Capture the cell that displays the provided text and extract its [x, y] central coordinate. 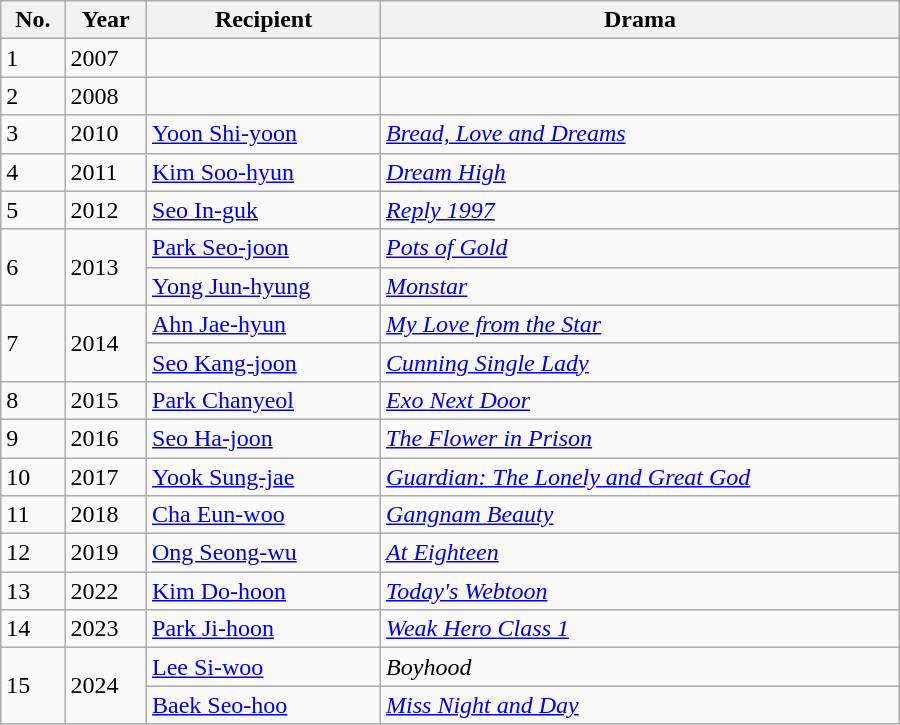
Guardian: The Lonely and Great God [640, 477]
2022 [106, 591]
Recipient [264, 20]
5 [33, 210]
2010 [106, 134]
15 [33, 686]
Park Ji-hoon [264, 629]
2007 [106, 58]
Seo Ha-joon [264, 438]
Kim Do-hoon [264, 591]
Boyhood [640, 667]
Baek Seo-hoo [264, 705]
Yook Sung-jae [264, 477]
Park Chanyeol [264, 400]
Miss Night and Day [640, 705]
2013 [106, 267]
Kim Soo-hyun [264, 172]
Monstar [640, 286]
No. [33, 20]
Park Seo-joon [264, 248]
Year [106, 20]
Bread, Love and Dreams [640, 134]
13 [33, 591]
8 [33, 400]
2016 [106, 438]
Dream High [640, 172]
Yong Jun-hyung [264, 286]
7 [33, 343]
Cunning Single Lady [640, 362]
10 [33, 477]
2018 [106, 515]
Seo Kang-joon [264, 362]
2 [33, 96]
2015 [106, 400]
Pots of Gold [640, 248]
The Flower in Prison [640, 438]
Today's Webtoon [640, 591]
Reply 1997 [640, 210]
3 [33, 134]
Exo Next Door [640, 400]
12 [33, 553]
2008 [106, 96]
Seo In-guk [264, 210]
2014 [106, 343]
Cha Eun-woo [264, 515]
At Eighteen [640, 553]
1 [33, 58]
14 [33, 629]
2023 [106, 629]
11 [33, 515]
2011 [106, 172]
2012 [106, 210]
Gangnam Beauty [640, 515]
9 [33, 438]
2024 [106, 686]
Weak Hero Class 1 [640, 629]
Yoon Shi-yoon [264, 134]
Ong Seong-wu [264, 553]
Drama [640, 20]
2017 [106, 477]
Ahn Jae-hyun [264, 324]
6 [33, 267]
4 [33, 172]
My Love from the Star [640, 324]
2019 [106, 553]
Lee Si-woo [264, 667]
